Provide the [X, Y] coordinate of the cell's center where the given text is located.  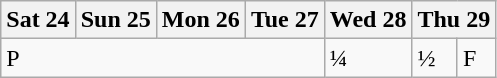
Sun 25 [116, 20]
Tue 27 [284, 20]
Sat 24 [38, 20]
Mon 26 [200, 20]
F [476, 58]
½ [435, 58]
P [162, 58]
Wed 28 [368, 20]
Thu 29 [454, 20]
¼ [368, 58]
